Return [X, Y] of the center of cell containing provided text 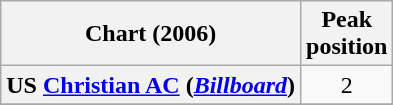
US Christian AC (Billboard) [151, 85]
Peak position [347, 34]
2 [347, 85]
Chart (2006) [151, 34]
